Scan for the cell matching the given text and deliver its [X, Y] coordinate at center. 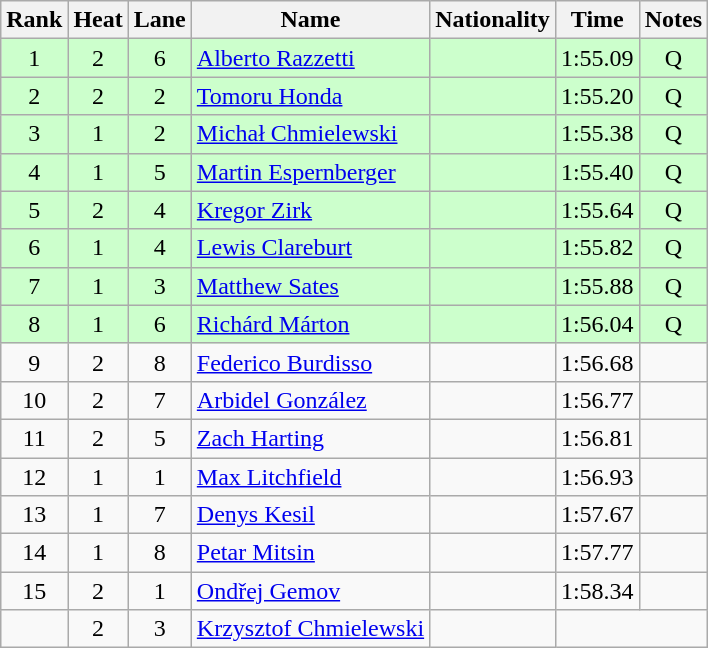
1:57.67 [597, 515]
Arbidel González [310, 400]
12 [34, 477]
1:55.09 [597, 58]
15 [34, 591]
1:55.88 [597, 286]
Matthew Sates [310, 286]
Richárd Márton [310, 324]
Michał Chmielewski [310, 134]
Time [597, 20]
Petar Mitsin [310, 553]
9 [34, 362]
1:55.64 [597, 210]
1:57.77 [597, 553]
Rank [34, 20]
1:58.34 [597, 591]
13 [34, 515]
Max Litchfield [310, 477]
Nationality [493, 20]
11 [34, 438]
1:55.20 [597, 96]
10 [34, 400]
1:55.38 [597, 134]
Name [310, 20]
1:56.04 [597, 324]
1:56.77 [597, 400]
Denys Kesil [310, 515]
1:56.81 [597, 438]
1:56.68 [597, 362]
1:56.93 [597, 477]
Alberto Razzetti [310, 58]
Kregor Zirk [310, 210]
1:55.82 [597, 248]
Federico Burdisso [310, 362]
1:55.40 [597, 172]
Krzysztof Chmielewski [310, 629]
Tomoru Honda [310, 96]
Zach Harting [310, 438]
Lane [160, 20]
14 [34, 553]
Martin Espernberger [310, 172]
Heat [98, 20]
Notes [673, 20]
Ondřej Gemov [310, 591]
Lewis Clareburt [310, 248]
